Detect which cell encompasses the target text, then output its [X, Y] center coordinate. 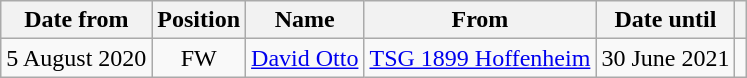
5 August 2020 [76, 58]
Position [199, 20]
TSG 1899 Hoffenheim [480, 58]
Name [305, 20]
30 June 2021 [666, 58]
FW [199, 58]
Date until [666, 20]
David Otto [305, 58]
Date from [76, 20]
From [480, 20]
